Capture the cell that displays the provided text and extract its [x, y] central coordinate. 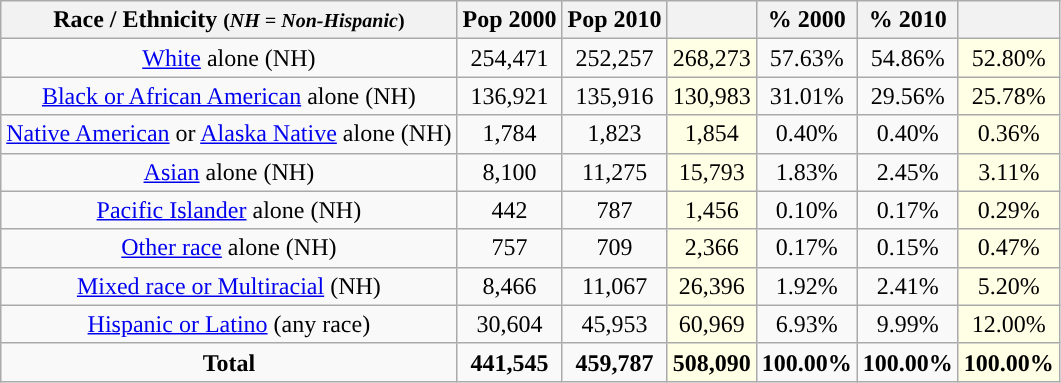
5.20% [1008, 286]
508,090 [712, 362]
Other race alone (NH) [229, 248]
252,257 [614, 58]
% 2000 [806, 20]
268,273 [712, 58]
0.47% [1008, 248]
6.93% [806, 324]
1,456 [712, 210]
52.80% [1008, 58]
2,366 [712, 248]
0.15% [908, 248]
29.56% [908, 96]
0.36% [1008, 134]
11,067 [614, 286]
% 2010 [908, 20]
0.29% [1008, 210]
787 [614, 210]
30,604 [510, 324]
1,784 [510, 134]
Mixed race or Multiracial (NH) [229, 286]
Native American or Alaska Native alone (NH) [229, 134]
135,916 [614, 96]
130,983 [712, 96]
442 [510, 210]
136,921 [510, 96]
1.83% [806, 172]
8,466 [510, 286]
709 [614, 248]
Pop 2010 [614, 20]
Hispanic or Latino (any race) [229, 324]
15,793 [712, 172]
441,545 [510, 362]
1.92% [806, 286]
Race / Ethnicity (NH = Non-Hispanic) [229, 20]
Pop 2000 [510, 20]
Pacific Islander alone (NH) [229, 210]
Asian alone (NH) [229, 172]
0.10% [806, 210]
459,787 [614, 362]
60,969 [712, 324]
57.63% [806, 58]
12.00% [1008, 324]
9.99% [908, 324]
31.01% [806, 96]
Total [229, 362]
11,275 [614, 172]
54.86% [908, 58]
26,396 [712, 286]
254,471 [510, 58]
25.78% [1008, 96]
45,953 [614, 324]
1,854 [712, 134]
8,100 [510, 172]
1,823 [614, 134]
2.41% [908, 286]
White alone (NH) [229, 58]
Black or African American alone (NH) [229, 96]
2.45% [908, 172]
757 [510, 248]
3.11% [1008, 172]
